Locate the cell with the specified text and output its [X, Y] center coordinate. 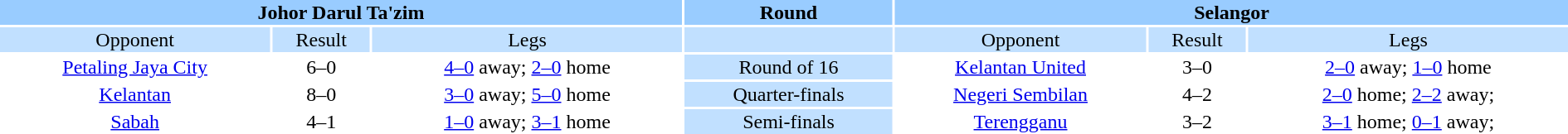
6–0 [321, 67]
Quarter-finals [788, 94]
4–0 away; 2–0 home [528, 67]
Round of 16 [788, 67]
1–0 away; 3–1 home [528, 122]
Petaling Jaya City [134, 67]
Kelantan United [1020, 67]
4–2 [1197, 94]
3–0 away; 5–0 home [528, 94]
Semi-finals [788, 122]
Sabah [134, 122]
3–1 home; 0–1 away; [1409, 122]
2–0 home; 2–2 away; [1409, 94]
Negeri Sembilan [1020, 94]
8–0 [321, 94]
Kelantan [134, 94]
Selangor [1231, 12]
4–1 [321, 122]
3–0 [1197, 67]
Terengganu [1020, 122]
2–0 away; 1–0 home [1409, 67]
3–2 [1197, 122]
Johor Darul Ta'zim [341, 12]
Round [788, 12]
